Identify which cell holds the provided text, then report its (x, y) central coordinate. 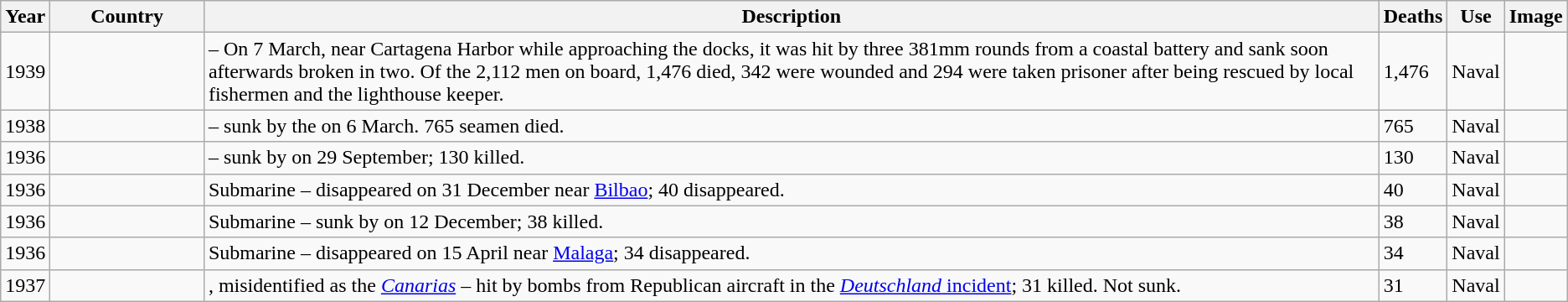
Year (25, 17)
Deaths (1413, 17)
1939 (25, 71)
Country (127, 17)
Image (1536, 17)
31 (1413, 285)
130 (1413, 158)
Submarine – disappeared on 31 December near Bilbao; 40 disappeared. (791, 190)
38 (1413, 221)
1938 (25, 126)
– sunk by on 29 September; 130 killed. (791, 158)
34 (1413, 253)
765 (1413, 126)
– sunk by the on 6 March. 765 seamen died. (791, 126)
Description (791, 17)
Submarine – disappeared on 15 April near Malaga; 34 disappeared. (791, 253)
40 (1413, 190)
1937 (25, 285)
, misidentified as the Canarias – hit by bombs from Republican aircraft in the Deutschland incident; 31 killed. Not sunk. (791, 285)
Submarine – sunk by on 12 December; 38 killed. (791, 221)
Use (1476, 17)
1,476 (1413, 71)
